Detect which cell encompasses the target text, then output its (x, y) center coordinate. 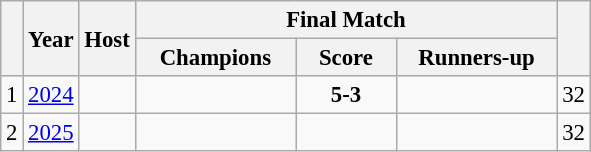
Score (346, 58)
2025 (51, 133)
2024 (51, 95)
5-3 (346, 95)
Host (107, 38)
Champions (216, 58)
Year (51, 38)
Runners-up (476, 58)
1 (12, 95)
Final Match (346, 20)
2 (12, 133)
